Pinpoint the cell where the given text exists, returning its [X, Y] midpoint coordinate. 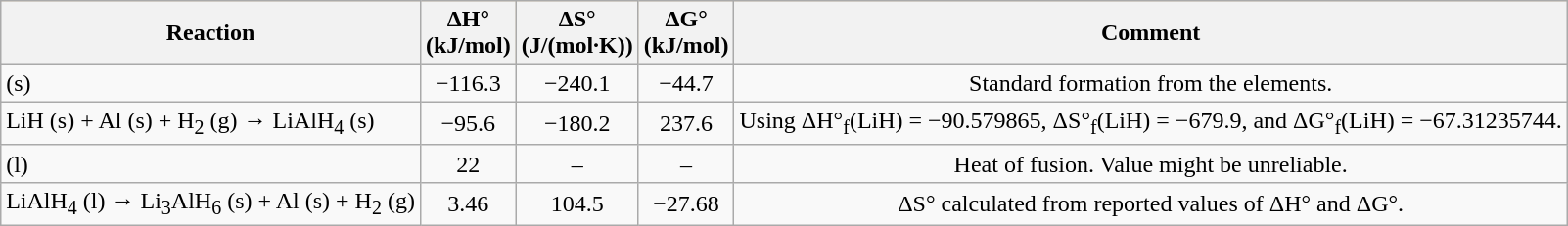
Reaction [211, 33]
−180.2 [577, 123]
−116.3 [468, 83]
ΔG° (kJ/mol) [686, 33]
(s) [211, 83]
22 [468, 163]
3.46 [468, 203]
LiAlH4 (l) → Li3AlH6 (s) + Al (s) + H2 (g) [211, 203]
ΔS° (J/(mol·K)) [577, 33]
104.5 [577, 203]
−95.6 [468, 123]
ΔS° calculated from reported values of ΔH° and ΔG°. [1151, 203]
Heat of fusion. Value might be unreliable. [1151, 163]
−44.7 [686, 83]
−240.1 [577, 83]
ΔH° (kJ/mol) [468, 33]
237.6 [686, 123]
(l) [211, 163]
−27.68 [686, 203]
Using ΔH°f(LiH) = −90.579865, ΔS°f(LiH) = −679.9, and ΔG°f(LiH) = −67.31235744. [1151, 123]
LiH (s) + Al (s) + H2 (g) → LiAlH4 (s) [211, 123]
Standard formation from the elements. [1151, 83]
Comment [1151, 33]
